For the text-containing cell, return its midpoint in (X, Y) coordinate format. 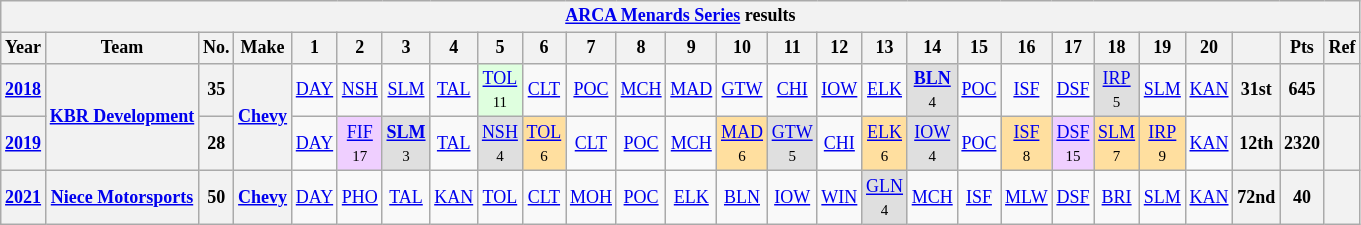
NSH4 (500, 144)
PHO (360, 197)
12 (840, 48)
TOL (500, 197)
7 (592, 48)
2018 (24, 90)
20 (1209, 48)
35 (216, 90)
12th (1256, 144)
2021 (24, 197)
40 (1302, 197)
BLN4 (932, 90)
17 (1073, 48)
MAD (692, 90)
ISF8 (1026, 144)
19 (1162, 48)
FIF17 (360, 144)
72nd (1256, 197)
13 (885, 48)
Niece Motorsports (122, 197)
50 (216, 197)
Team (122, 48)
GLN4 (885, 197)
8 (641, 48)
TOL6 (544, 144)
KBR Development (122, 116)
No. (216, 48)
Year (24, 48)
14 (932, 48)
Make (263, 48)
BLN (742, 197)
GTW (742, 90)
2 (360, 48)
9 (692, 48)
SLM3 (406, 144)
GTW5 (792, 144)
ELK6 (885, 144)
Ref (1342, 48)
DSF15 (1073, 144)
4 (454, 48)
1 (314, 48)
16 (1026, 48)
2320 (1302, 144)
MLW (1026, 197)
15 (979, 48)
TOL11 (500, 90)
SLM7 (1117, 144)
2019 (24, 144)
IRP5 (1117, 90)
28 (216, 144)
5 (500, 48)
BRI (1117, 197)
3 (406, 48)
ARCA Menards Series results (680, 16)
10 (742, 48)
MAD6 (742, 144)
Pts (1302, 48)
WIN (840, 197)
11 (792, 48)
IRP9 (1162, 144)
31st (1256, 90)
MOH (592, 197)
18 (1117, 48)
645 (1302, 90)
NSH (360, 90)
IOW4 (932, 144)
6 (544, 48)
